Determine the [x, y] coordinate at the center of the cell enclosing the given text.  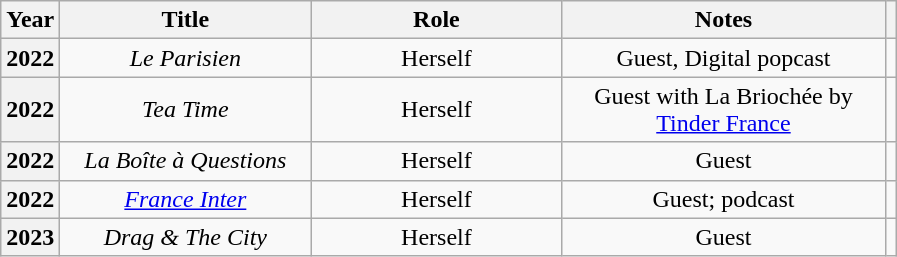
2023 [30, 237]
Guest with La Briochée by Tinder France [724, 110]
Notes [724, 20]
Guest, Digital popcast [724, 58]
Guest; podcast [724, 199]
Le Parisien [186, 58]
Year [30, 20]
Drag & The City [186, 237]
France Inter [186, 199]
La Boîte à Questions [186, 161]
Role [436, 20]
Title [186, 20]
Tea Time [186, 110]
